Search for the cell housing the specified text and yield its (X, Y) center coordinate. 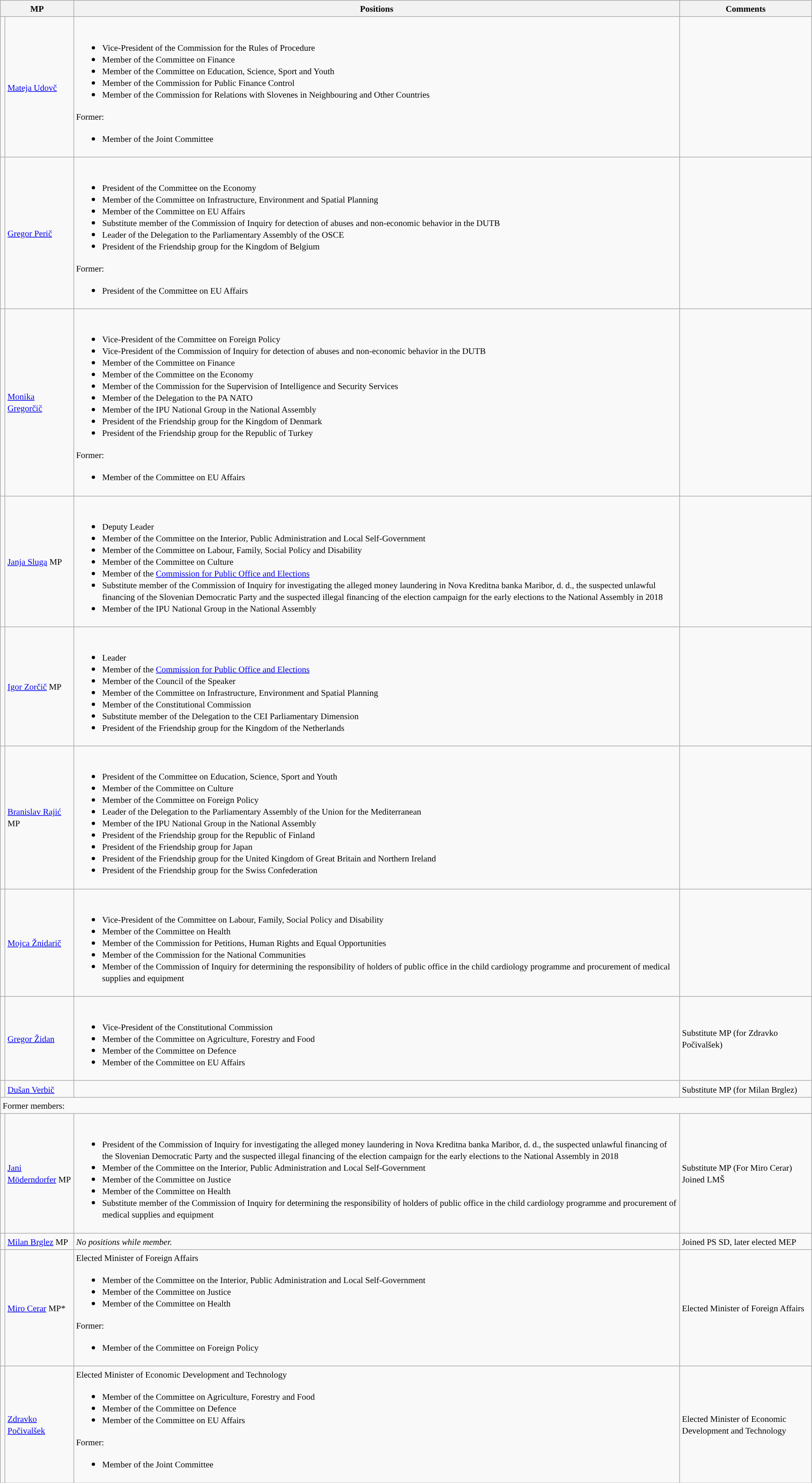
Janja Sluga MP (39, 561)
Former members: (406, 1105)
Substitute MP (for Zdravko Počivalšek) (746, 1038)
Mateja Udovč (39, 87)
Zdravko Počivalšek (39, 1424)
Joined PS SD, later elected MEP (746, 1241)
Monika Gregorčič (39, 403)
Igor Zorčič MP (39, 686)
Positions (377, 9)
Miro Cerar MP* (39, 1308)
Gregor Perič (39, 233)
Branislav Rajić MP (39, 817)
Substitute MP (For Miro Cerar)Joined LMŠ (746, 1173)
Dušan Verbič (39, 1089)
Jani Möderndorfer MP (39, 1173)
Milan Brglez MP (39, 1241)
Elected Minister of Foreign Affairs (746, 1308)
Elected Minister of Economic Development and Technology (746, 1424)
No positions while member. (377, 1241)
Substitute MP (for Milan Brglez) (746, 1089)
Mojca Žnidarič (39, 943)
Gregor Židan (39, 1038)
Comments (746, 9)
MP (37, 9)
